Identify which cell holds the provided text, then report its (x, y) central coordinate. 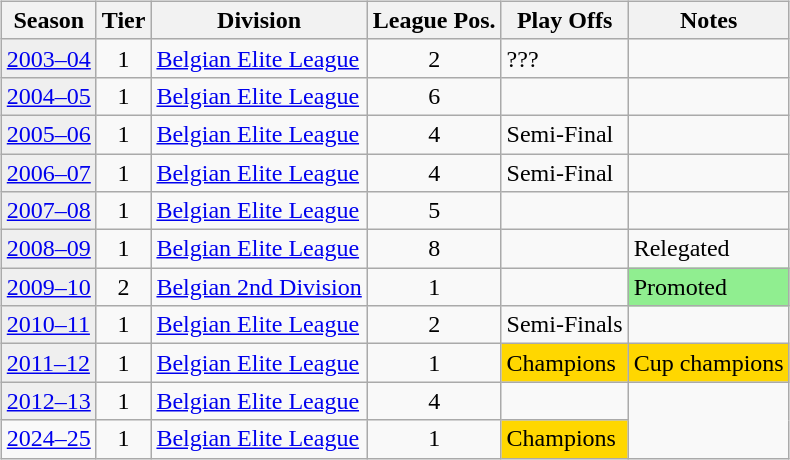
2003–04 (48, 58)
Play Offs (564, 20)
Belgian 2nd Division (259, 287)
??? (564, 58)
League Pos. (434, 20)
Notes (708, 20)
Promoted (708, 287)
2011–12 (48, 363)
2024–25 (48, 439)
8 (434, 249)
5 (434, 211)
Tier (124, 20)
Division (259, 20)
2007–08 (48, 211)
Semi-Finals (564, 325)
2008–09 (48, 249)
2004–05 (48, 96)
2010–11 (48, 325)
Cup champions (708, 363)
2009–10 (48, 287)
2005–06 (48, 134)
2006–07 (48, 173)
2012–13 (48, 401)
Relegated (708, 249)
Season (48, 20)
6 (434, 96)
